Capture the cell that displays the provided text and extract its (x, y) central coordinate. 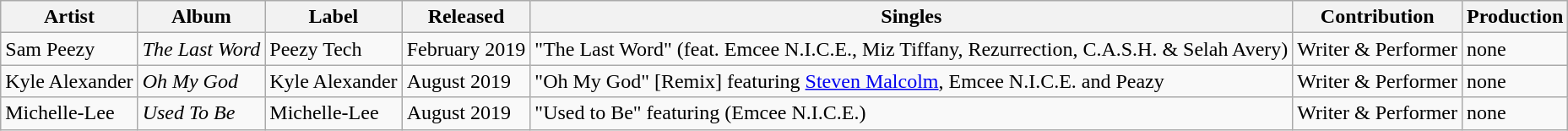
"Oh My God" [Remix] featuring Steven Malcolm, Emcee N.I.C.E. and Peazy (912, 81)
Sam Peezy (69, 49)
Released (466, 17)
Production (1515, 17)
"The Last Word" (feat. Emcee N.I.C.E., Miz Tiffany, Rezurrection, C.A.S.H. & Selah Avery) (912, 49)
The Last Word (201, 49)
Album (201, 17)
Oh My God (201, 81)
Contribution (1378, 17)
Used To Be (201, 113)
Label (334, 17)
February 2019 (466, 49)
"Used to Be" featuring (Emcee N.I.C.E.) (912, 113)
Artist (69, 17)
Singles (912, 17)
Peezy Tech (334, 49)
